Capture the cell that displays the provided text and extract its (X, Y) central coordinate. 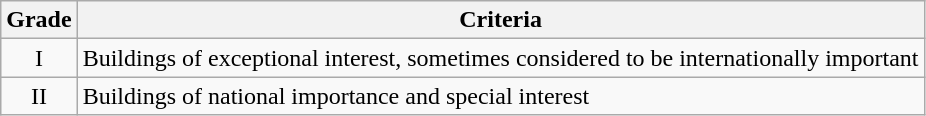
II (39, 96)
Buildings of national importance and special interest (500, 96)
Grade (39, 20)
Criteria (500, 20)
Buildings of exceptional interest, sometimes considered to be internationally important (500, 58)
I (39, 58)
